From the cell containing the given text, extract its center point as [X, Y] coordinate. 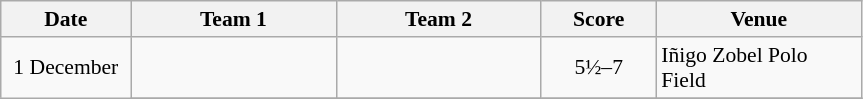
Team 1 [234, 19]
Date [66, 19]
Venue [758, 19]
Iñigo Zobel Polo Field [758, 68]
Score [598, 19]
1 December [66, 68]
Team 2 [438, 19]
5½–7 [598, 68]
